Return (x, y) of the center of cell containing provided text 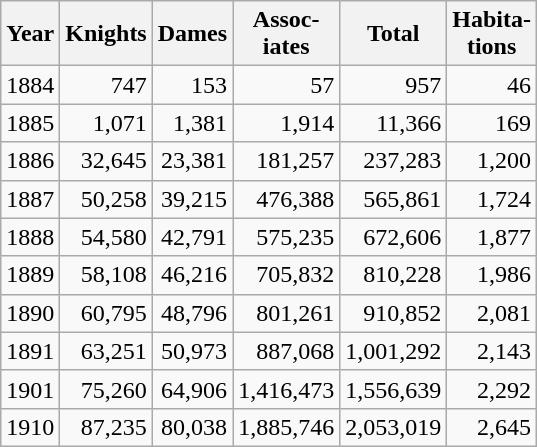
1887 (30, 199)
57 (286, 85)
46 (492, 85)
1888 (30, 237)
1,986 (492, 275)
1901 (30, 389)
54,580 (106, 237)
1,914 (286, 123)
1910 (30, 427)
2,143 (492, 351)
705,832 (286, 275)
672,606 (394, 237)
50,973 (192, 351)
60,795 (106, 313)
87,235 (106, 427)
75,260 (106, 389)
80,038 (192, 427)
23,381 (192, 161)
1891 (30, 351)
1,071 (106, 123)
747 (106, 85)
957 (394, 85)
2,053,019 (394, 427)
Dames (192, 34)
Knights (106, 34)
1889 (30, 275)
32,645 (106, 161)
1,001,292 (394, 351)
565,861 (394, 199)
1886 (30, 161)
42,791 (192, 237)
48,796 (192, 313)
1,724 (492, 199)
46,216 (192, 275)
1884 (30, 85)
1885 (30, 123)
910,852 (394, 313)
Habita-tions (492, 34)
181,257 (286, 161)
237,283 (394, 161)
2,645 (492, 427)
1,556,639 (394, 389)
11,366 (394, 123)
63,251 (106, 351)
Assoc-iates (286, 34)
1,381 (192, 123)
887,068 (286, 351)
1,877 (492, 237)
476,388 (286, 199)
1,416,473 (286, 389)
810,228 (394, 275)
2,292 (492, 389)
64,906 (192, 389)
58,108 (106, 275)
Year (30, 34)
801,261 (286, 313)
50,258 (106, 199)
575,235 (286, 237)
153 (192, 85)
1,200 (492, 161)
2,081 (492, 313)
169 (492, 123)
1,885,746 (286, 427)
1890 (30, 313)
39,215 (192, 199)
Total (394, 34)
